Find where the given text appears and provide that cell's center as (x, y) coordinate. 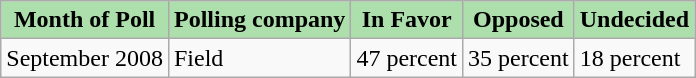
Undecided (634, 20)
Field (259, 58)
Polling company (259, 20)
47 percent (407, 58)
Opposed (519, 20)
Month of Poll (85, 20)
In Favor (407, 20)
35 percent (519, 58)
September 2008 (85, 58)
18 percent (634, 58)
